Determine the [x, y] coordinate at the center of the cell enclosing the given text.  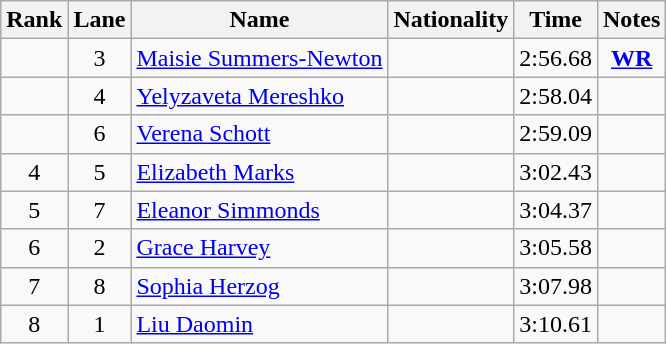
3 [100, 58]
Name [260, 20]
Yelyzaveta Mereshko [260, 96]
Verena Schott [260, 134]
Time [556, 20]
Rank [34, 20]
3:04.37 [556, 210]
2:56.68 [556, 58]
Maisie Summers-Newton [260, 58]
2:59.09 [556, 134]
2 [100, 248]
WR [631, 58]
Liu Daomin [260, 324]
3:02.43 [556, 172]
Nationality [451, 20]
2:58.04 [556, 96]
3:07.98 [556, 286]
Lane [100, 20]
Sophia Herzog [260, 286]
1 [100, 324]
Elizabeth Marks [260, 172]
Eleanor Simmonds [260, 210]
Grace Harvey [260, 248]
Notes [631, 20]
3:05.58 [556, 248]
3:10.61 [556, 324]
